Scan for the cell matching the given text and deliver its (X, Y) coordinate at center. 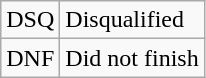
Disqualified (132, 20)
DSQ (30, 20)
Did not finish (132, 58)
DNF (30, 58)
